Capture the cell that displays the provided text and extract its [x, y] central coordinate. 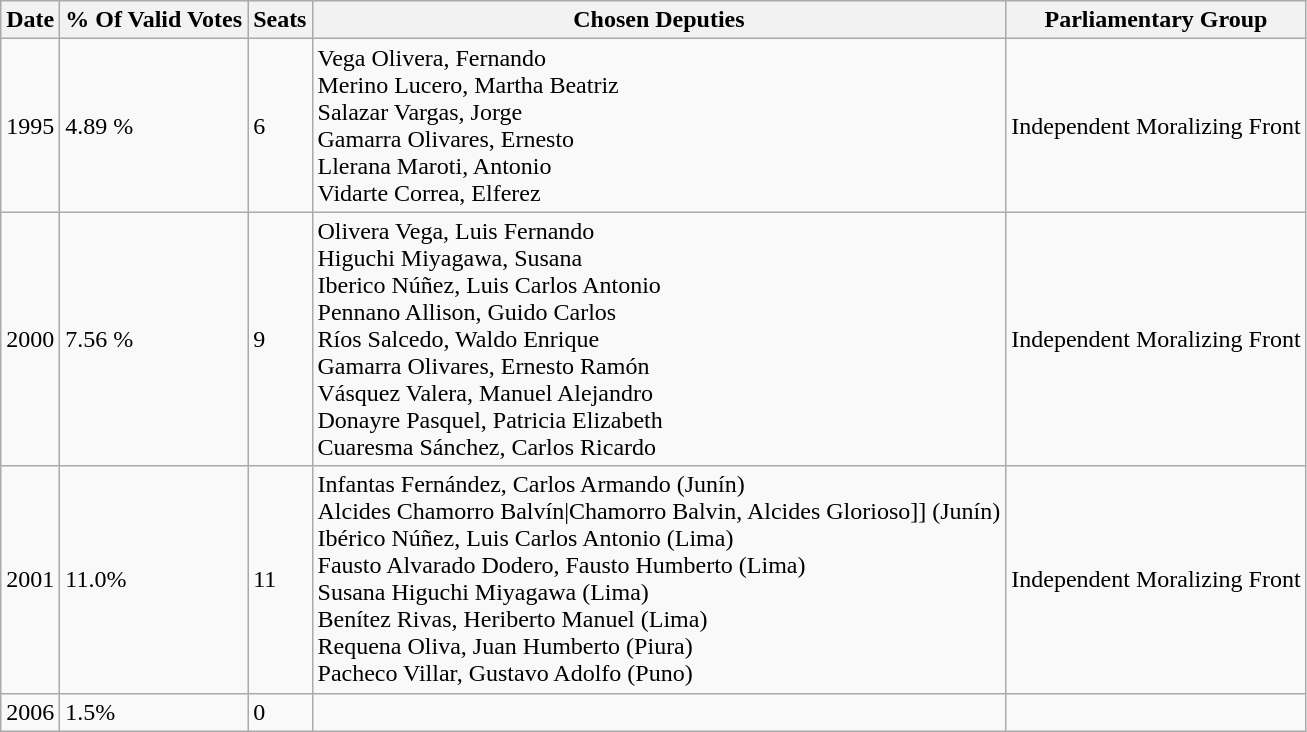
Vega Olivera, FernandoMerino Lucero, Martha BeatrizSalazar Vargas, JorgeGamarra Olivares, ErnestoLlerana Maroti, AntonioVidarte Correa, Elferez [659, 126]
0 [280, 712]
11.0% [154, 580]
9 [280, 339]
2000 [30, 339]
6 [280, 126]
11 [280, 580]
1.5% [154, 712]
Parliamentary Group [1156, 20]
Chosen Deputies [659, 20]
7.56 % [154, 339]
% Of Valid Votes [154, 20]
4.89 % [154, 126]
Date [30, 20]
Seats [280, 20]
2006 [30, 712]
2001 [30, 580]
1995 [30, 126]
